Scan for the cell matching the given text and deliver its (X, Y) coordinate at center. 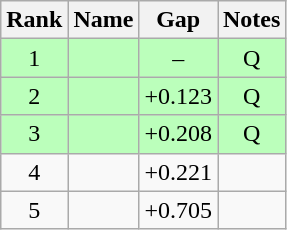
– (178, 58)
2 (34, 96)
Name (104, 20)
3 (34, 134)
Gap (178, 20)
+0.705 (178, 210)
Rank (34, 20)
+0.123 (178, 96)
5 (34, 210)
Notes (252, 20)
1 (34, 58)
4 (34, 172)
+0.208 (178, 134)
+0.221 (178, 172)
